Find where the given text appears and provide that cell's center as (x, y) coordinate. 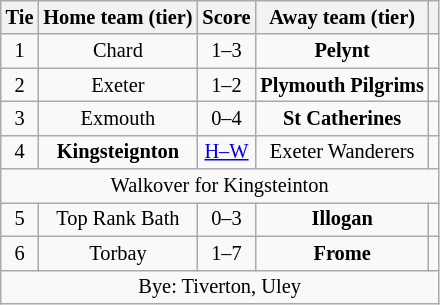
Bye: Tiverton, Uley (220, 287)
Walkover for Kingsteinton (220, 186)
Illogan (342, 219)
Kingsteignton (118, 152)
Torbay (118, 253)
1–7 (226, 253)
6 (20, 253)
0–3 (226, 219)
Away team (tier) (342, 17)
H–W (226, 152)
1 (20, 51)
Chard (118, 51)
Exeter Wanderers (342, 152)
4 (20, 152)
3 (20, 118)
5 (20, 219)
St Catherines (342, 118)
Score (226, 17)
Top Rank Bath (118, 219)
Home team (tier) (118, 17)
Exmouth (118, 118)
Tie (20, 17)
0–4 (226, 118)
Exeter (118, 85)
1–2 (226, 85)
1–3 (226, 51)
Frome (342, 253)
2 (20, 85)
Pelynt (342, 51)
Plymouth Pilgrims (342, 85)
